Locate the cell with the specified text and output its (X, Y) center coordinate. 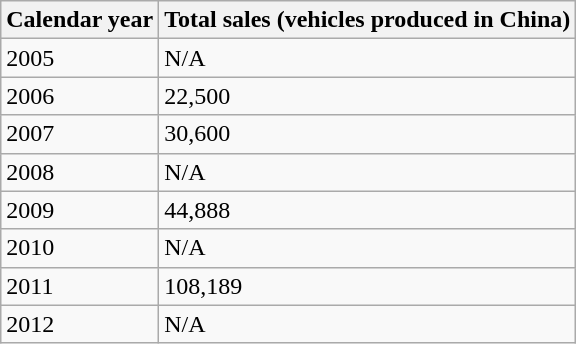
2012 (80, 324)
22,500 (368, 96)
2007 (80, 134)
Total sales (vehicles produced in China) (368, 20)
30,600 (368, 134)
44,888 (368, 210)
2005 (80, 58)
2006 (80, 96)
Calendar year (80, 20)
2008 (80, 172)
2009 (80, 210)
108,189 (368, 286)
2010 (80, 248)
2011 (80, 286)
